Search for the cell housing the specified text and yield its [X, Y] center coordinate. 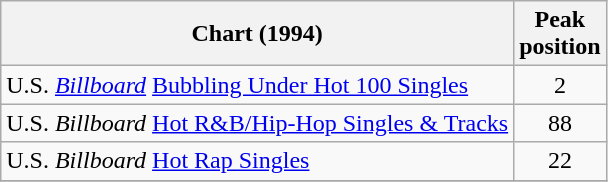
22 [560, 161]
U.S. Billboard Bubbling Under Hot 100 Singles [258, 85]
Chart (1994) [258, 34]
Peakposition [560, 34]
88 [560, 123]
U.S. Billboard Hot R&B/Hip-Hop Singles & Tracks [258, 123]
2 [560, 85]
U.S. Billboard Hot Rap Singles [258, 161]
